Provide the (x, y) coordinate of the cell's center where the given text is located.  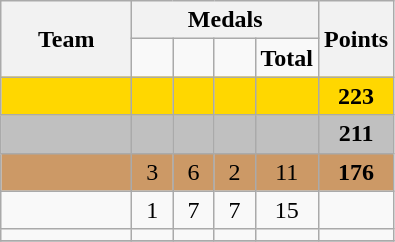
Medals (226, 20)
176 (356, 172)
Total (287, 58)
2 (234, 172)
Team (66, 39)
11 (287, 172)
3 (152, 172)
Points (356, 39)
6 (194, 172)
211 (356, 134)
1 (152, 210)
15 (287, 210)
223 (356, 96)
